Pinpoint the cell where the given text exists, returning its (X, Y) midpoint coordinate. 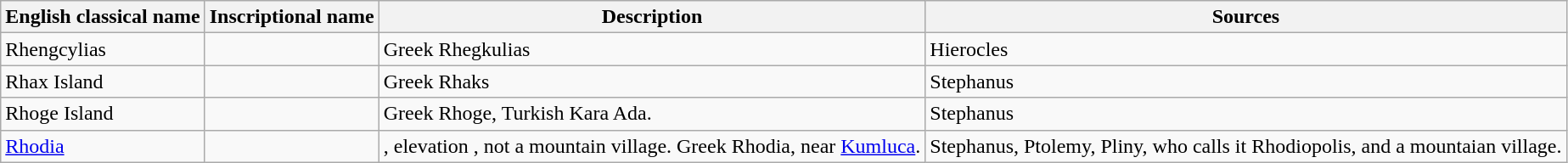
Greek Rhoge, Turkish Kara Ada. (652, 114)
, elevation , not a mountain village. Greek Rhodia, near Kumluca. (652, 146)
Inscriptional name (292, 17)
Rhengcylias (103, 49)
Rhoge Island (103, 114)
Rhax Island (103, 81)
Stephanus, Ptolemy, Pliny, who calls it Rhodiopolis, and a mountaian village. (1246, 146)
Greek Rhegkulias (652, 49)
English classical name (103, 17)
Hierocles (1246, 49)
Rhodia (103, 146)
Description (652, 17)
Greek Rhaks (652, 81)
Sources (1246, 17)
